Scan for the cell matching the given text and deliver its [x, y] coordinate at center. 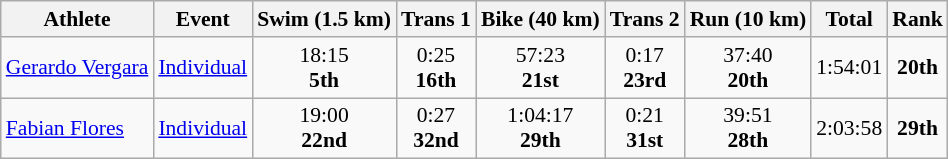
0:2516th [436, 68]
Athlete [78, 19]
Gerardo Vergara [78, 68]
1:04:1729th [540, 128]
Run (10 km) [748, 19]
Swim (1.5 km) [324, 19]
Trans 1 [436, 19]
0:1723rd [645, 68]
Total [849, 19]
0:2732nd [436, 128]
Fabian Flores [78, 128]
Event [202, 19]
20th [918, 68]
19:0022nd [324, 128]
2:03:58 [849, 128]
29th [918, 128]
0:2131st [645, 128]
39:5128th [748, 128]
1:54:01 [849, 68]
37:4020th [748, 68]
Trans 2 [645, 19]
18:155th [324, 68]
57:2321st [540, 68]
Bike (40 km) [540, 19]
Rank [918, 19]
